Find where the given text appears and provide that cell's center as (X, Y) coordinate. 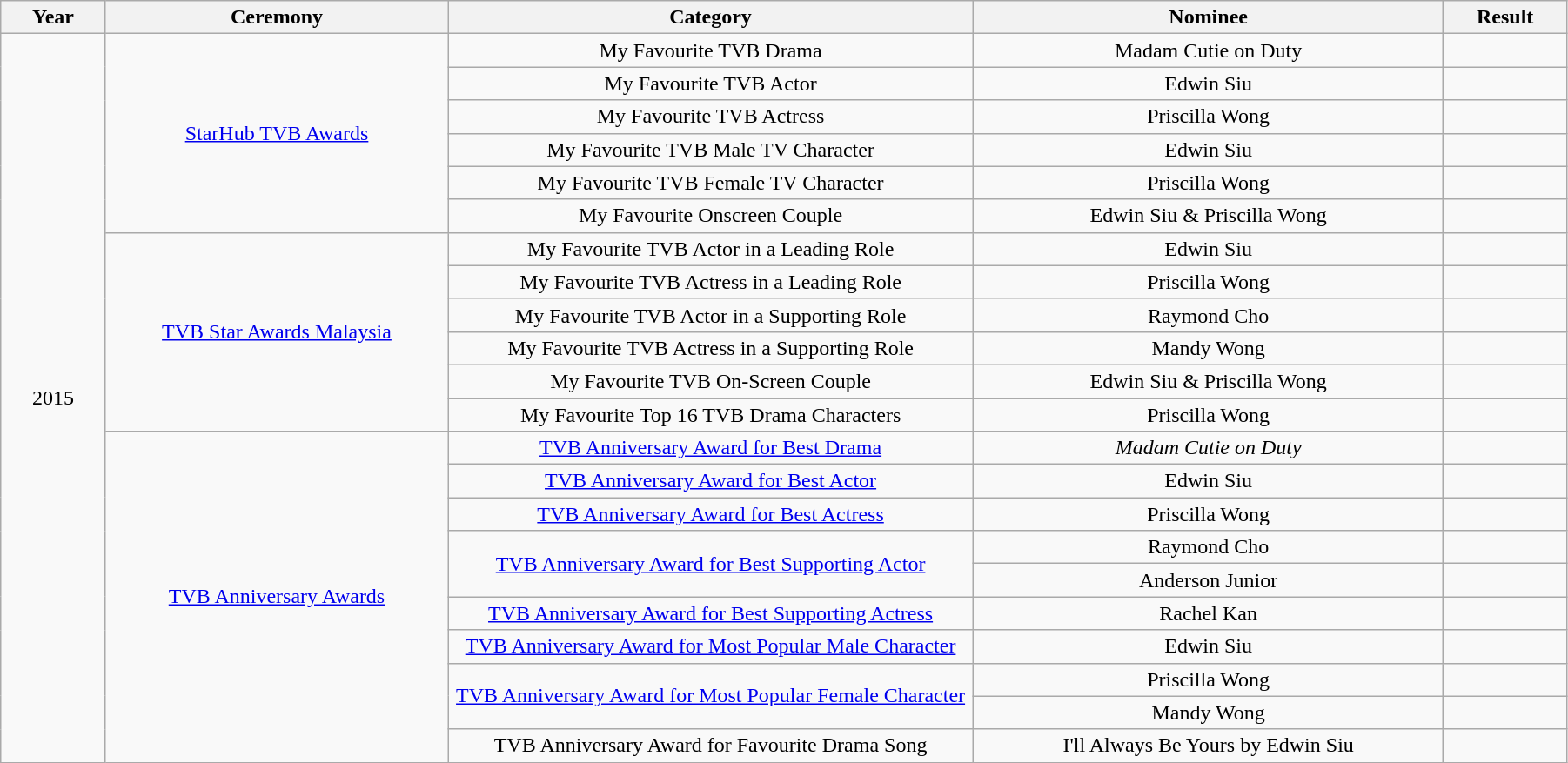
TVB Anniversary Award for Favourite Drama Song (711, 746)
My Favourite TVB Drama (711, 50)
TVB Anniversary Award for Best Drama (711, 448)
TVB Anniversary Awards (277, 597)
My Favourite TVB Actress in a Supporting Role (711, 348)
Category (711, 17)
My Favourite Top 16 TVB Drama Characters (711, 415)
My Favourite TVB Male TV Character (711, 150)
My Favourite TVB Actor in a Leading Role (711, 249)
My Favourite TVB Actress (711, 117)
I'll Always Be Yours by Edwin Siu (1208, 746)
My Favourite TVB Female TV Character (711, 183)
TVB Star Awards Malaysia (277, 331)
Nominee (1208, 17)
Year (53, 17)
My Favourite TVB On-Screen Couple (711, 381)
TVB Anniversary Award for Best Supporting Actress (711, 613)
My Favourite TVB Actor (711, 84)
My Favourite TVB Actress in a Leading Role (711, 282)
2015 (53, 398)
TVB Anniversary Award for Most Popular Female Character (711, 696)
Ceremony (277, 17)
TVB Anniversary Award for Best Supporting Actor (711, 564)
TVB Anniversary Award for Best Actor (711, 481)
My Favourite Onscreen Couple (711, 216)
StarHub TVB Awards (277, 133)
Anderson Junior (1208, 580)
TVB Anniversary Award for Best Actress (711, 514)
Rachel Kan (1208, 613)
Result (1505, 17)
My Favourite TVB Actor in a Supporting Role (711, 315)
TVB Anniversary Award for Most Popular Male Character (711, 646)
